From the cell containing the given text, extract its center point as (X, Y) coordinate. 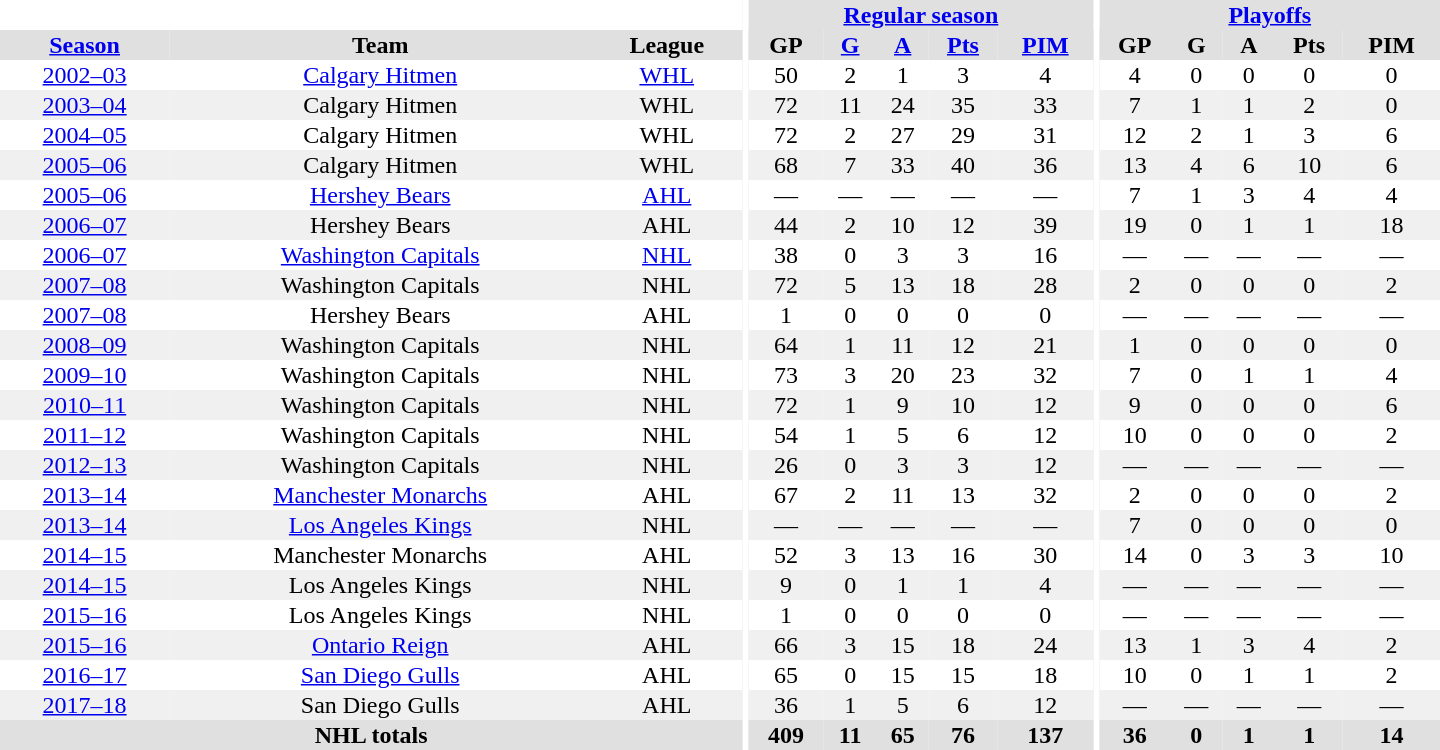
26 (786, 465)
2004–05 (84, 135)
19 (1134, 225)
2002–03 (84, 75)
76 (963, 735)
2003–04 (84, 105)
67 (786, 495)
52 (786, 555)
Team (380, 45)
39 (1046, 225)
League (666, 45)
23 (963, 375)
66 (786, 645)
54 (786, 435)
31 (1046, 135)
28 (1046, 285)
50 (786, 75)
Ontario Reign (380, 645)
2017–18 (84, 705)
68 (786, 165)
44 (786, 225)
2011–12 (84, 435)
21 (1046, 345)
27 (902, 135)
64 (786, 345)
Playoffs (1270, 15)
35 (963, 105)
137 (1046, 735)
Season (84, 45)
NHL totals (371, 735)
2008–09 (84, 345)
40 (963, 165)
2016–17 (84, 675)
409 (786, 735)
29 (963, 135)
30 (1046, 555)
2010–11 (84, 405)
73 (786, 375)
Regular season (921, 15)
2012–13 (84, 465)
2009–10 (84, 375)
38 (786, 255)
20 (902, 375)
